Scan for the cell matching the given text and deliver its (X, Y) coordinate at center. 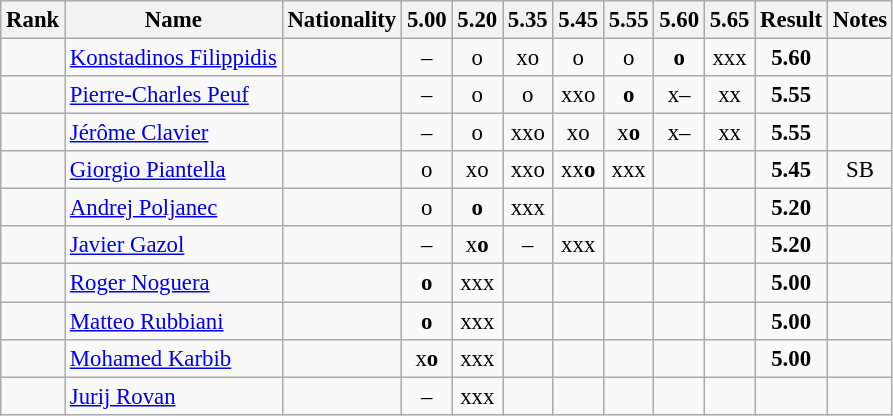
Pierre-Charles Peuf (174, 95)
Notes (860, 20)
Javier Gazol (174, 245)
Konstadinos Filippidis (174, 58)
Matteo Rubbiani (174, 321)
Rank (33, 20)
SB (860, 170)
Andrej Poljanec (174, 208)
Result (792, 20)
Jérôme Clavier (174, 133)
Name (174, 20)
Nationality (342, 20)
5.35 (527, 20)
Roger Noguera (174, 283)
5.65 (729, 20)
Jurij Rovan (174, 396)
Giorgio Piantella (174, 170)
Mohamed Karbib (174, 358)
